Identify which cell holds the provided text, then report its [X, Y] central coordinate. 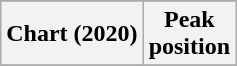
Peakposition [189, 34]
Chart (2020) [72, 34]
